Determine the [X, Y] coordinate at the center of the cell enclosing the given text.  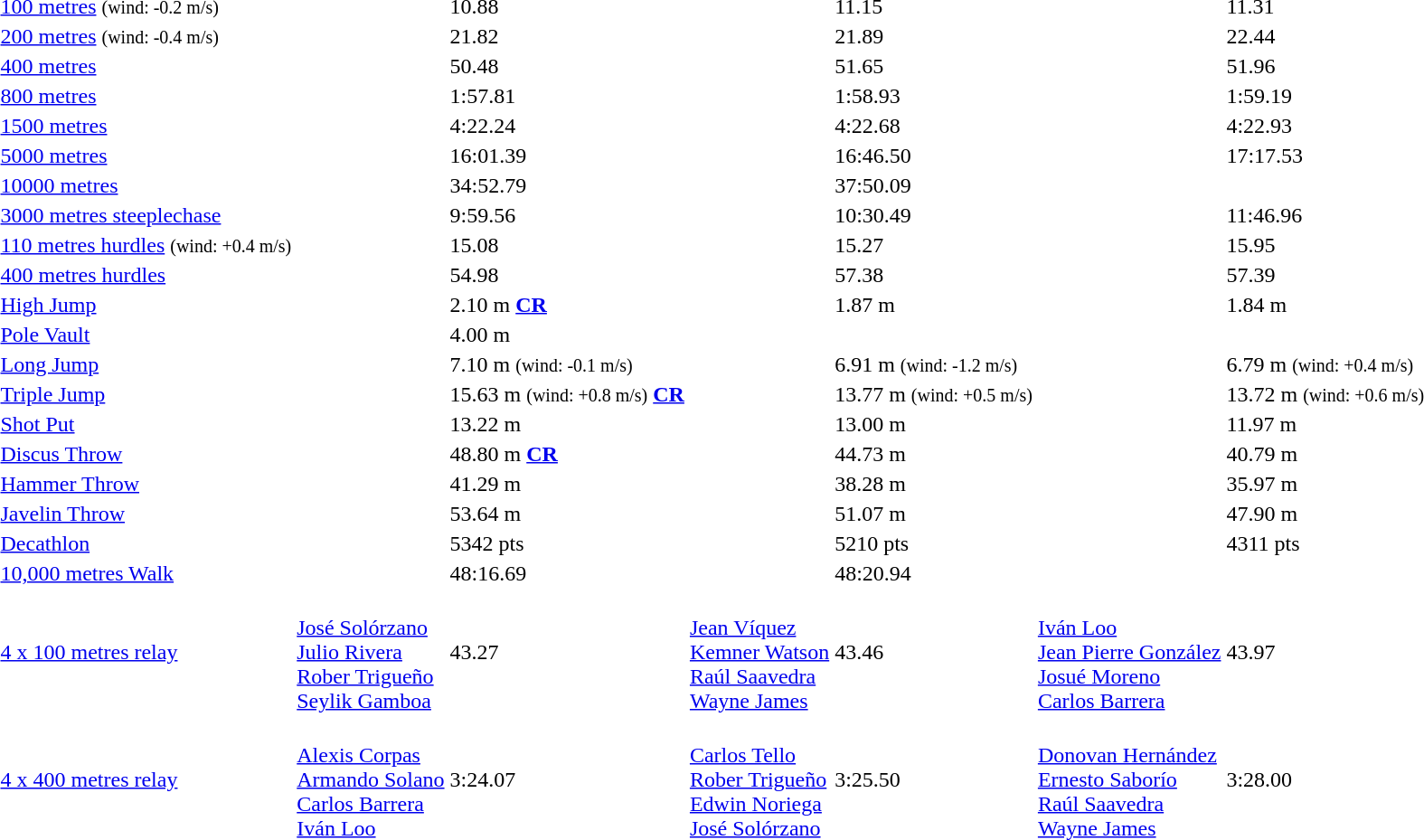
1:58.93 [934, 96]
15.27 [934, 245]
Iván Loo Jean Pierre González Josué Moreno Carlos Barrera [1129, 652]
13.77 m (wind: +0.5 m/s) [934, 394]
43.27 [567, 652]
48.80 m CR [567, 454]
21.82 [567, 36]
48:16.69 [567, 573]
41.29 m [567, 484]
2.10 m CR [567, 305]
1.87 m [934, 305]
4:22.68 [934, 126]
50.48 [567, 66]
4.00 m [567, 335]
4:22.24 [567, 126]
37:50.09 [934, 185]
43.46 [934, 652]
51.65 [934, 66]
38.28 m [934, 484]
15.63 m (wind: +0.8 m/s) CR [567, 394]
51.07 m [934, 514]
5342 pts [567, 543]
21.89 [934, 36]
57.38 [934, 275]
15.08 [567, 245]
9:59.56 [567, 215]
53.64 m [567, 514]
16:46.50 [934, 156]
7.10 m (wind: -0.1 m/s) [567, 364]
16:01.39 [567, 156]
6.91 m (wind: -1.2 m/s) [934, 364]
48:20.94 [934, 573]
13.22 m [567, 424]
54.98 [567, 275]
5210 pts [934, 543]
1:57.81 [567, 96]
13.00 m [934, 424]
10:30.49 [934, 215]
José Solórzano Julio Rivera Rober Trigueño Seylik Gamboa [371, 652]
Jean Víquez Kemner Watson Raúl Saavedra Wayne James [759, 652]
44.73 m [934, 454]
34:52.79 [567, 185]
